Locate the cell with the specified text and output its (X, Y) center coordinate. 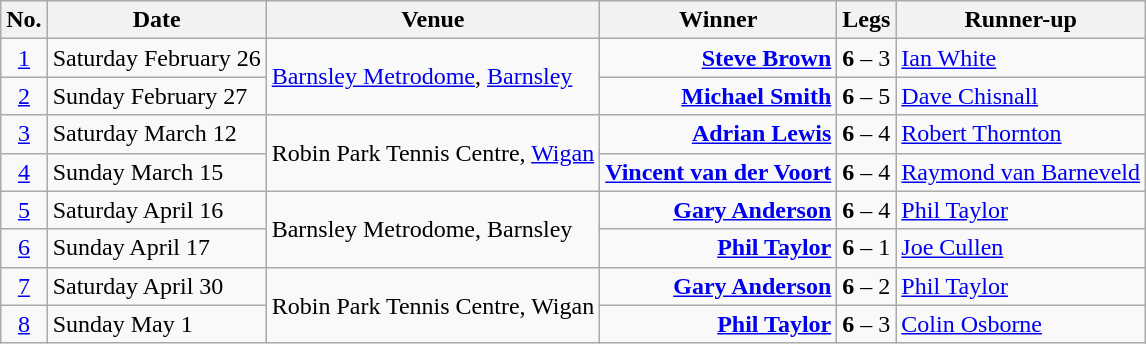
5 (24, 210)
2 (24, 96)
Sunday March 15 (156, 172)
6 – 1 (866, 248)
3 (24, 134)
Sunday April 17 (156, 248)
Sunday February 27 (156, 96)
Robert Thornton (1021, 134)
6 – 2 (866, 286)
1 (24, 58)
Colin Osborne (1021, 324)
Date (156, 20)
Michael Smith (718, 96)
Venue (433, 20)
Raymond van Barneveld (1021, 172)
6 – 5 (866, 96)
Legs (866, 20)
Ian White (1021, 58)
Adrian Lewis (718, 134)
8 (24, 324)
Saturday April 30 (156, 286)
Runner-up (1021, 20)
6 (24, 248)
Saturday March 12 (156, 134)
Sunday May 1 (156, 324)
4 (24, 172)
7 (24, 286)
Winner (718, 20)
Joe Cullen (1021, 248)
No. (24, 20)
Dave Chisnall (1021, 96)
Saturday April 16 (156, 210)
Steve Brown (718, 58)
Saturday February 26 (156, 58)
Vincent van der Voort (718, 172)
